From the cell containing the given text, extract its center point as [X, Y] coordinate. 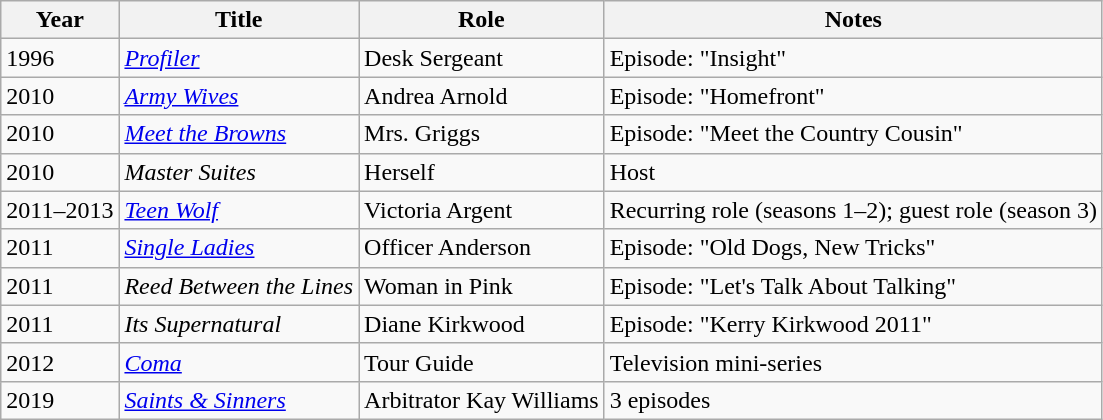
Reed Between the Lines [239, 286]
Coma [239, 362]
Title [239, 20]
Recurring role (seasons 1–2); guest role (season 3) [853, 210]
Its Supernatural [239, 324]
Episode: "Homefront" [853, 96]
Notes [853, 20]
Tour Guide [482, 362]
Episode: "Kerry Kirkwood 2011" [853, 324]
Episode: "Insight" [853, 58]
Television mini-series [853, 362]
Host [853, 172]
Master Suites [239, 172]
Desk Sergeant [482, 58]
Teen Wolf [239, 210]
Andrea Arnold [482, 96]
Single Ladies [239, 248]
Episode: "Old Dogs, New Tricks" [853, 248]
2011–2013 [60, 210]
Saints & Sinners [239, 400]
Officer Anderson [482, 248]
2012 [60, 362]
Episode: "Meet the Country Cousin" [853, 134]
Year [60, 20]
Diane Kirkwood [482, 324]
Meet the Browns [239, 134]
Army Wives [239, 96]
Profiler [239, 58]
Woman in Pink [482, 286]
Arbitrator Kay Williams [482, 400]
2019 [60, 400]
3 episodes [853, 400]
Herself [482, 172]
Victoria Argent [482, 210]
Role [482, 20]
Mrs. Griggs [482, 134]
Episode: "Let's Talk About Talking" [853, 286]
1996 [60, 58]
